Scan for the cell matching the given text and deliver its (x, y) coordinate at center. 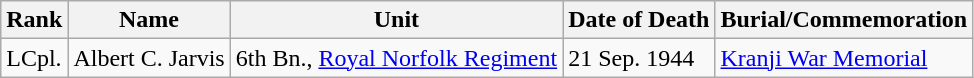
6th Bn., Royal Norfolk Regiment (396, 58)
Unit (396, 20)
LCpl. (34, 58)
Kranji War Memorial (844, 58)
Burial/Commemoration (844, 20)
21 Sep. 1944 (639, 58)
Date of Death (639, 20)
Rank (34, 20)
Name (149, 20)
Albert C. Jarvis (149, 58)
